Identify which cell holds the provided text, then report its [X, Y] central coordinate. 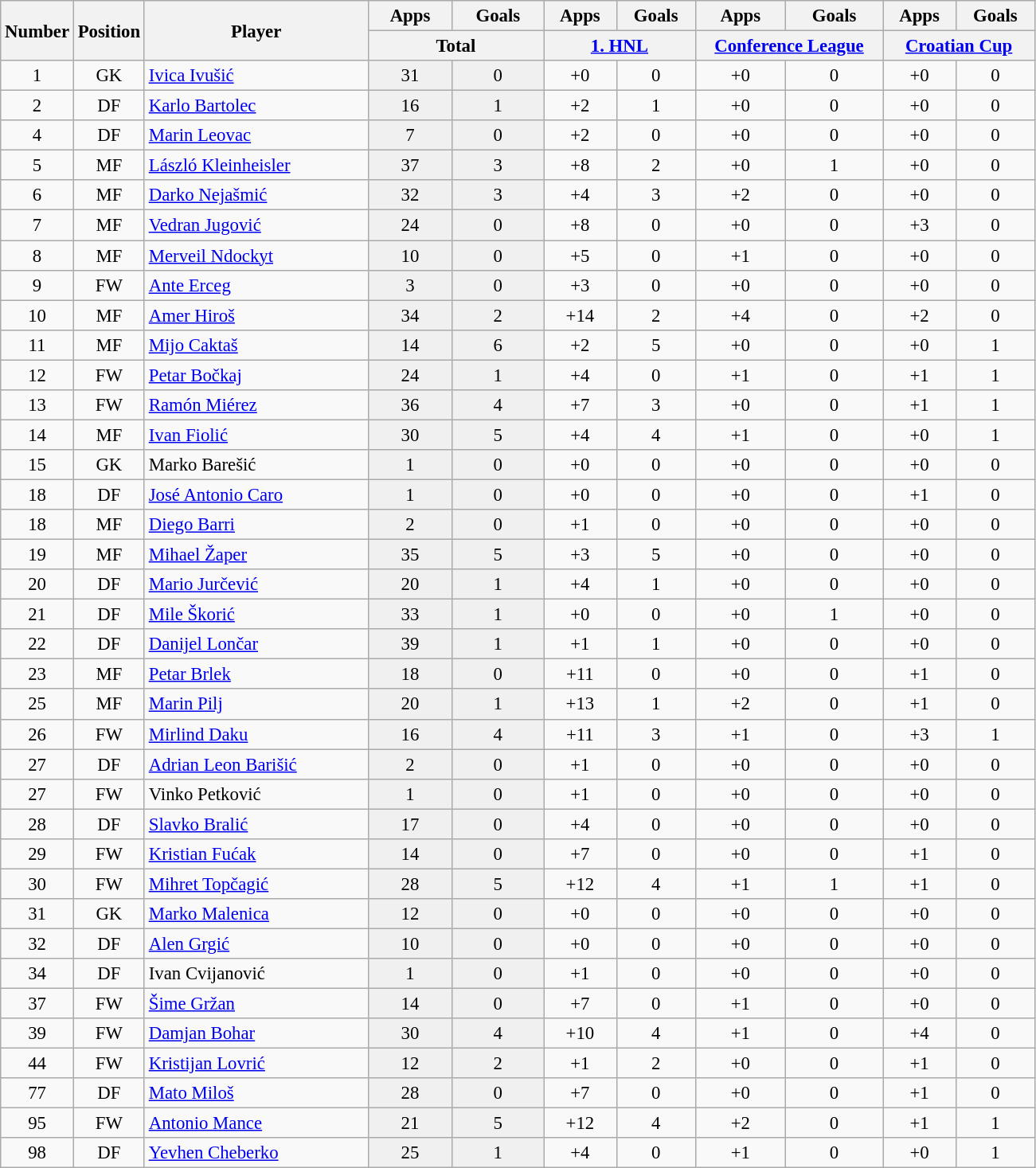
Conference League [789, 46]
26 [37, 734]
Petar Brlek [256, 674]
29 [37, 854]
Marin Pilj [256, 705]
1. HNL [620, 46]
Ivica Ivušić [256, 76]
Marin Leovac [256, 135]
17 [410, 824]
Ivan Fiolić [256, 435]
Mihael Žaper [256, 555]
Vedran Jugović [256, 225]
Antonio Mance [256, 1123]
José Antonio Caro [256, 494]
Diego Barri [256, 525]
Adrian Leon Barišić [256, 764]
Ivan Cvijanović [256, 974]
35 [410, 555]
+10 [581, 1033]
44 [37, 1064]
77 [37, 1093]
Damjan Bohar [256, 1033]
Vinko Petković [256, 794]
13 [37, 405]
Darko Nejašmić [256, 195]
Ante Erceg [256, 285]
Merveil Ndockyt [256, 256]
+13 [581, 705]
11 [37, 345]
Mirlind Daku [256, 734]
Mihret Topčagić [256, 884]
36 [410, 405]
19 [37, 555]
Mato Miloš [256, 1093]
22 [37, 644]
25 [37, 705]
9 [37, 285]
Danijel Lončar [256, 644]
Alen Grgić [256, 943]
+5 [581, 256]
15 [37, 465]
Marko Malenica [256, 914]
László Kleinheisler [256, 166]
Number [37, 30]
Total [455, 46]
Šime Gržan [256, 1004]
Petar Bočkaj [256, 375]
Ramón Miérez [256, 405]
Position [108, 30]
Croatian Cup [959, 46]
Mijo Caktaš [256, 345]
Mario Jurčević [256, 584]
+14 [581, 315]
Player [256, 30]
Kristijan Lovrić [256, 1064]
95 [37, 1123]
Slavko Bralić [256, 824]
Karlo Bartolec [256, 106]
Amer Hiroš [256, 315]
8 [37, 256]
Kristian Fućak [256, 854]
Mile Škorić [256, 615]
23 [37, 674]
33 [410, 615]
Marko Barešić [256, 465]
